Output the (X, Y) coordinate of the center of the cell containing the given text.  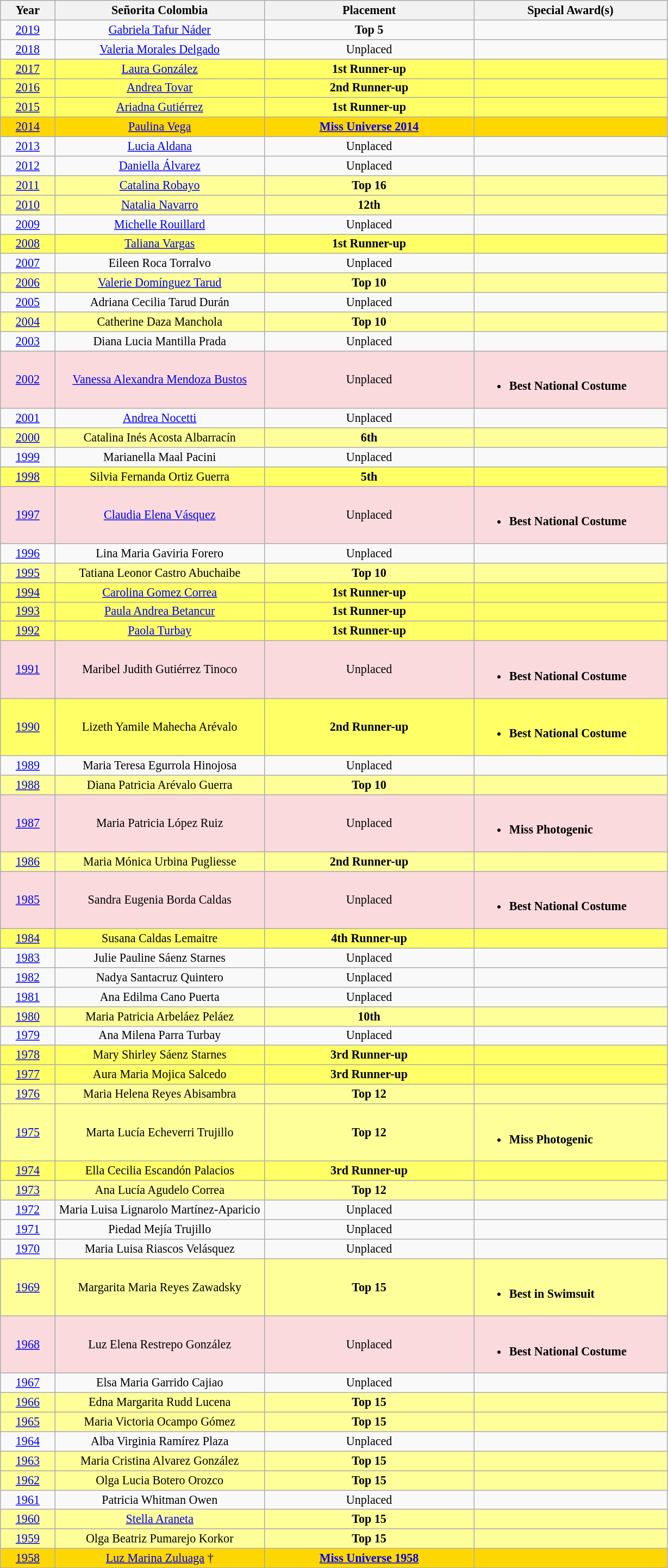
Diana Lucia Mantilla Prada (160, 341)
1993 (28, 612)
1972 (28, 1210)
Olga Beatriz Pumarejo Korkor (160, 1539)
Sandra Eugenia Borda Caldas (160, 899)
1974 (28, 1171)
1998 (28, 476)
1960 (28, 1519)
Maribel Judith Gutiérrez Tinoco (160, 669)
Michelle Rouillard (160, 224)
Margarita Maria Reyes Zawadsky (160, 1286)
2014 (28, 127)
1980 (28, 1016)
2015 (28, 108)
1999 (28, 457)
2013 (28, 146)
2004 (28, 321)
Natalia Navarro (160, 205)
Ella Cecilia Escandón Palacios (160, 1171)
1992 (28, 631)
Catalina Robayo (160, 185)
Señorita Colombia (160, 10)
2008 (28, 244)
Piedad Mejía Trujillo (160, 1229)
1971 (28, 1229)
Catherine Daza Manchola (160, 321)
Miss Universe 1958 (369, 1558)
2010 (28, 205)
12th (369, 205)
Marta Lucía Echeverri Trujillo (160, 1132)
1975 (28, 1132)
Miss Universe 2014 (369, 127)
2011 (28, 185)
Maria Teresa Egurrola Hinojosa (160, 765)
1978 (28, 1055)
Year (28, 10)
4th Runner-up (369, 938)
1964 (28, 1441)
1988 (28, 785)
Ana Milena Parra Turbay (160, 1036)
Catalina Inés Acosta Albarracín (160, 437)
1995 (28, 573)
2003 (28, 341)
Valeria Morales Delgado (160, 49)
Mary Shirley Sáenz Starnes (160, 1055)
Daniella Álvarez (160, 166)
Diana Patricia Arévalo Guerra (160, 785)
2001 (28, 418)
Silvia Fernanda Ortiz Guerra (160, 476)
Maria Patricia López Ruiz (160, 823)
Paola Turbay (160, 631)
2018 (28, 49)
Maria Luisa Lignarolo Martínez-Aparicio (160, 1210)
1962 (28, 1480)
Andrea Nocetti (160, 418)
Lina Maria Gaviria Forero (160, 553)
Carolina Gomez Correa (160, 592)
1987 (28, 823)
2016 (28, 88)
Eileen Roca Torralvo (160, 263)
Top 5 (369, 29)
Luz Elena Restrepo González (160, 1344)
2002 (28, 379)
Aura Maria Mojica Salcedo (160, 1074)
1996 (28, 553)
Alba Virginia Ramírez Plaza (160, 1441)
1982 (28, 977)
Marianella Maal Pacini (160, 457)
1984 (28, 938)
2017 (28, 69)
Adriana Cecilia Tarud Durán (160, 302)
Ana Lucía Agudelo Correa (160, 1190)
1973 (28, 1190)
2019 (28, 29)
Luz Marina Zuluaga † (160, 1558)
Top 16 (369, 185)
1963 (28, 1461)
Paulina Vega (160, 127)
1976 (28, 1094)
1965 (28, 1422)
Taliana Vargas (160, 244)
Maria Mónica Urbina Pugliesse (160, 861)
2012 (28, 166)
Elsa Maria Garrido Cajiao (160, 1383)
Nadya Santacruz Quintero (160, 977)
Laura González (160, 69)
Claudia Elena Vásquez (160, 514)
5th (369, 476)
1968 (28, 1344)
Maria Cristina Alvarez González (160, 1461)
Olga Lucia Botero Orozco (160, 1480)
2006 (28, 283)
1977 (28, 1074)
Maria Victoria Ocampo Gómez (160, 1422)
Valerie Domínguez Tarud (160, 283)
1959 (28, 1539)
Susana Caldas Lemaitre (160, 938)
1966 (28, 1402)
Stella Araneta (160, 1519)
Lizeth Yamile Mahecha Arévalo (160, 726)
Gabriela Tafur Náder (160, 29)
10th (369, 1016)
6th (369, 437)
1979 (28, 1036)
1970 (28, 1249)
Tatiana Leonor Castro Abuchaibe (160, 573)
Maria Helena Reyes Abisambra (160, 1094)
Lucia Aldana (160, 146)
Patricia Whitman Owen (160, 1499)
Placement (369, 10)
1989 (28, 765)
1983 (28, 957)
1961 (28, 1499)
Maria Luisa Riascos Velásquez (160, 1249)
2007 (28, 263)
1958 (28, 1558)
1969 (28, 1286)
1990 (28, 726)
2009 (28, 224)
1986 (28, 861)
Best in Swimsuit (571, 1286)
Maria Patricia Arbeláez Peláez (160, 1016)
Ariadna Gutiérrez (160, 108)
Special Award(s) (571, 10)
Andrea Tovar (160, 88)
1981 (28, 997)
1994 (28, 592)
Julie Pauline Sáenz Starnes (160, 957)
Ana Edilma Cano Puerta (160, 997)
Edna Margarita Rudd Lucena (160, 1402)
2000 (28, 437)
Paula Andrea Betancur (160, 612)
1967 (28, 1383)
2005 (28, 302)
Vanessa Alexandra Mendoza Bustos (160, 379)
1997 (28, 514)
1991 (28, 669)
1985 (28, 899)
